Detect which cell encompasses the target text, then output its [x, y] center coordinate. 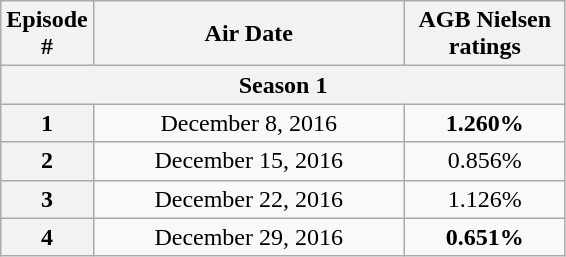
2 [47, 161]
Episode # [47, 34]
Air Date [248, 34]
1 [47, 123]
December 15, 2016 [248, 161]
December 8, 2016 [248, 123]
1.260% [484, 123]
December 29, 2016 [248, 237]
0.651% [484, 237]
Season 1 [284, 85]
AGB Nielsen ratings [484, 34]
December 22, 2016 [248, 199]
1.126% [484, 199]
4 [47, 237]
0.856% [484, 161]
3 [47, 199]
